Locate the cell with the specified text and output its (x, y) center coordinate. 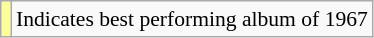
Indicates best performing album of 1967 (192, 19)
